Locate the cell with the specified text and output its [x, y] center coordinate. 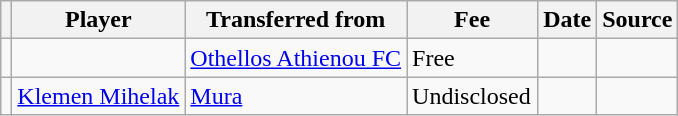
Source [638, 20]
Klemen Mihelak [98, 96]
Player [98, 20]
Undisclosed [472, 96]
Date [568, 20]
Transferred from [296, 20]
Othellos Athienou FC [296, 58]
Fee [472, 20]
Free [472, 58]
Mura [296, 96]
